Return the (x, y) coordinate for the center point of the cell that contains the specified text.  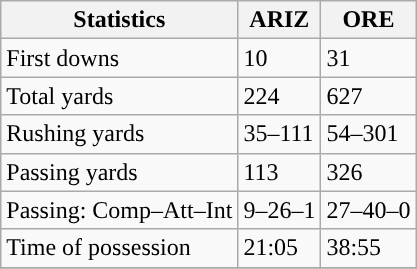
Passing: Comp–Att–Int (120, 210)
627 (368, 96)
Rushing yards (120, 134)
First downs (120, 58)
Passing yards (120, 172)
35–111 (280, 134)
224 (280, 96)
113 (280, 172)
ORE (368, 20)
Total yards (120, 96)
ARIZ (280, 20)
31 (368, 58)
21:05 (280, 248)
Time of possession (120, 248)
38:55 (368, 248)
27–40–0 (368, 210)
54–301 (368, 134)
10 (280, 58)
9–26–1 (280, 210)
326 (368, 172)
Statistics (120, 20)
